Pinpoint the cell where the given text exists, returning its [X, Y] midpoint coordinate. 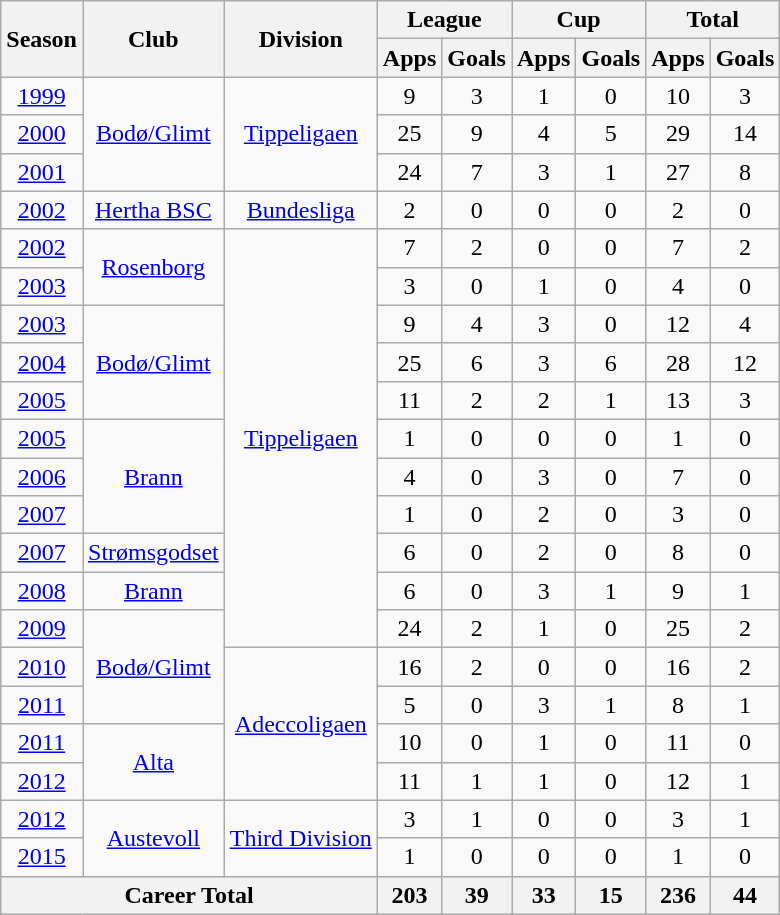
44 [745, 895]
2000 [42, 134]
39 [477, 895]
2010 [42, 667]
28 [678, 362]
Club [153, 39]
Bundesliga [300, 210]
2009 [42, 629]
Third Division [300, 838]
2004 [42, 362]
2015 [42, 857]
13 [678, 400]
2006 [42, 477]
29 [678, 134]
Cup [579, 20]
Career Total [190, 895]
Alta [153, 762]
2008 [42, 591]
Adeccoligaen [300, 724]
Season [42, 39]
1999 [42, 96]
236 [678, 895]
203 [409, 895]
Hertha BSC [153, 210]
33 [544, 895]
Total [713, 20]
Rosenborg [153, 267]
2001 [42, 172]
27 [678, 172]
League [444, 20]
Division [300, 39]
Austevoll [153, 838]
14 [745, 134]
15 [611, 895]
Strømsgodset [153, 553]
